Detect which cell encompasses the target text, then output its [x, y] center coordinate. 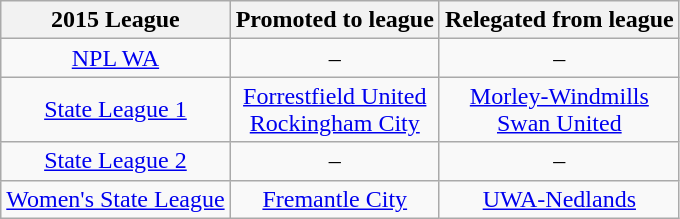
Morley-WindmillsSwan United [559, 110]
Fremantle City [334, 199]
UWA-Nedlands [559, 199]
Promoted to league [334, 20]
NPL WA [116, 58]
State League 2 [116, 161]
Forrestfield UnitedRockingham City [334, 110]
State League 1 [116, 110]
Relegated from league [559, 20]
2015 League [116, 20]
Women's State League [116, 199]
